Provide the (X, Y) coordinate of the cell's center where the given text is located.  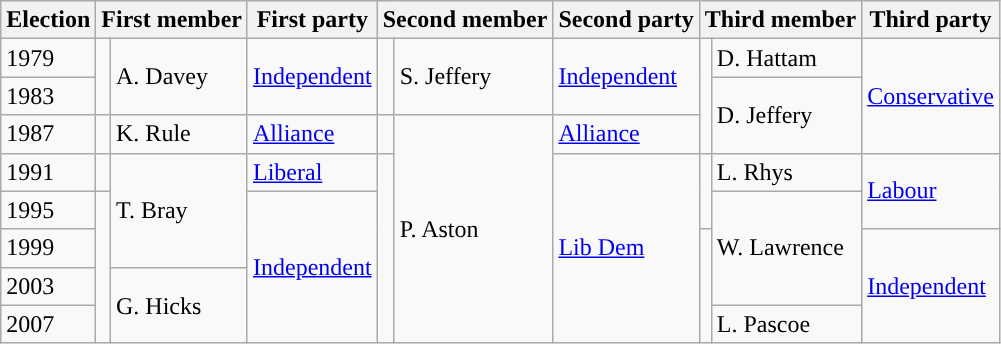
Lib Dem (626, 248)
Second member (465, 20)
D. Hattam (786, 58)
S. Jeffery (474, 77)
1999 (48, 248)
Labour (931, 191)
Conservative (931, 96)
1995 (48, 210)
L. Rhys (786, 172)
1987 (48, 134)
W. Lawrence (786, 248)
2003 (48, 286)
Election (48, 20)
L. Pascoe (786, 324)
A. Davey (180, 77)
Third party (931, 20)
T. Bray (180, 210)
D. Jeffery (786, 115)
1983 (48, 96)
Second party (626, 20)
2007 (48, 324)
G. Hicks (180, 305)
First member (172, 20)
1991 (48, 172)
Third member (780, 20)
1979 (48, 58)
P. Aston (474, 229)
Liberal (312, 172)
K. Rule (180, 134)
First party (312, 20)
